From the cell containing the given text, extract its center point as [X, Y] coordinate. 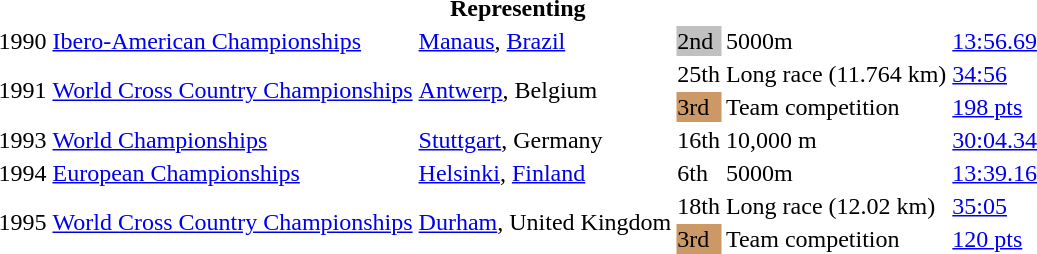
Stuttgart, Germany [545, 140]
18th [699, 206]
European Championships [232, 173]
World Championships [232, 140]
2nd [699, 41]
Antwerp, Belgium [545, 90]
25th [699, 74]
Long race (11.764 km) [836, 74]
Long race (12.02 km) [836, 206]
Ibero-American Championships [232, 41]
Durham, United Kingdom [545, 222]
16th [699, 140]
Helsinki, Finland [545, 173]
Manaus, Brazil [545, 41]
6th [699, 173]
10,000 m [836, 140]
